Identify which cell holds the provided text, then report its [X, Y] central coordinate. 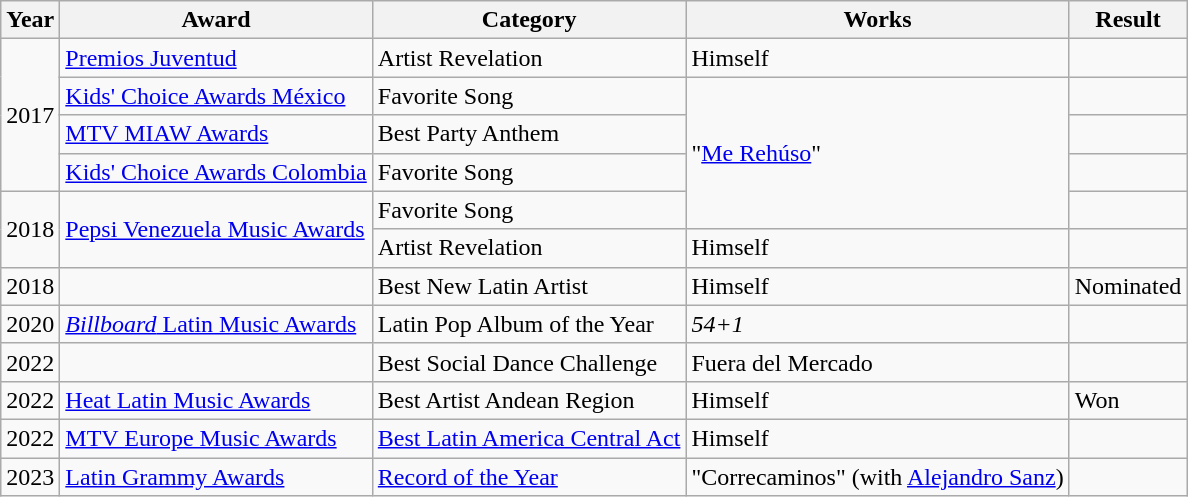
Best Artist Andean Region [529, 400]
Nominated [1128, 286]
Category [529, 20]
Best Social Dance Challenge [529, 362]
MTV Europe Music Awards [216, 438]
"Correcaminos" (with Alejandro Sanz) [878, 477]
Billboard Latin Music Awards [216, 324]
Won [1128, 400]
Award [216, 20]
Latin Grammy Awards [216, 477]
Best Latin America Central Act [529, 438]
Fuera del Mercado [878, 362]
Best Party Anthem [529, 134]
Pepsi Venezuela Music Awards [216, 229]
Result [1128, 20]
2017 [30, 115]
Best New Latin Artist [529, 286]
"Me Rehúso" [878, 153]
Premios Juventud [216, 58]
Kids' Choice Awards Colombia [216, 172]
Kids' Choice Awards México [216, 96]
Heat Latin Music Awards [216, 400]
2020 [30, 324]
2023 [30, 477]
MTV MIAW Awards [216, 134]
Latin Pop Album of the Year [529, 324]
Year [30, 20]
54+1 [878, 324]
Record of the Year [529, 477]
Works [878, 20]
